Extract the (x, y) coordinate from the center of the cell holding the provided text.  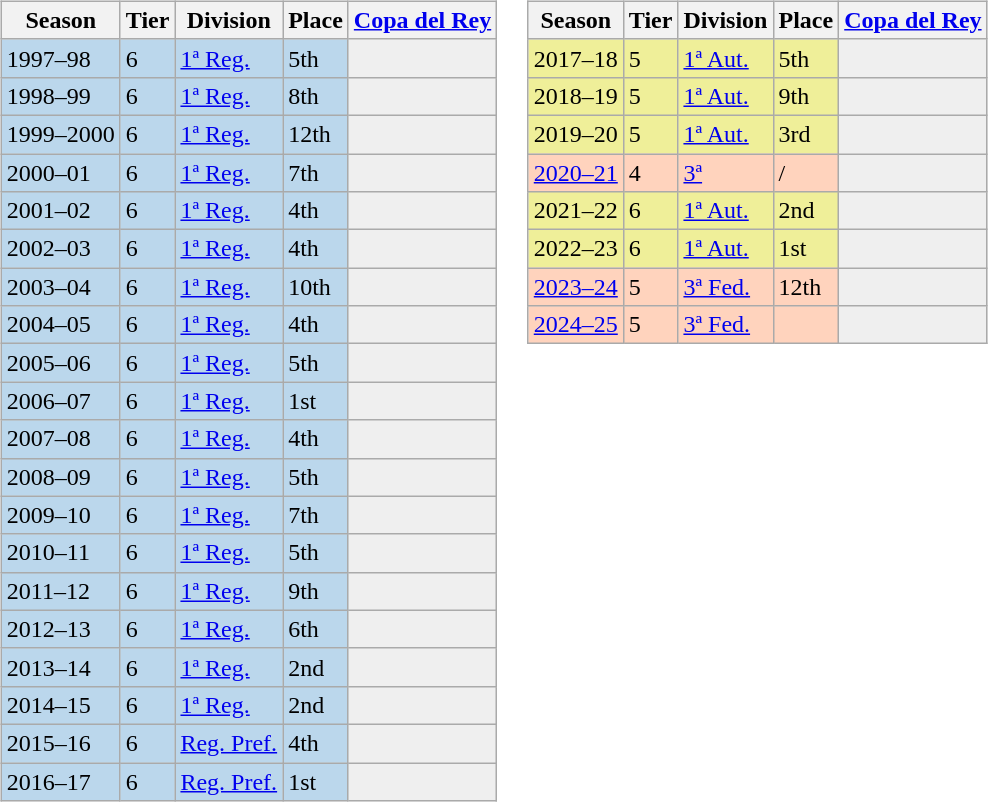
2011–12 (60, 591)
2012–13 (60, 629)
6th (316, 629)
2002–03 (60, 249)
4 (650, 173)
2020–21 (576, 173)
2013–14 (60, 667)
1998–99 (60, 96)
2005–06 (60, 363)
2017–18 (576, 58)
2008–09 (60, 477)
1997–98 (60, 58)
2023–24 (576, 287)
2024–25 (576, 325)
2019–20 (576, 134)
8th (316, 96)
3ª (726, 173)
2014–15 (60, 705)
2010–11 (60, 553)
10th (316, 287)
2007–08 (60, 439)
2021–22 (576, 211)
2003–04 (60, 287)
2000–01 (60, 173)
1999–2000 (60, 134)
2022–23 (576, 249)
2004–05 (60, 325)
2015–16 (60, 743)
3rd (806, 134)
/ (806, 173)
2001–02 (60, 211)
2016–17 (60, 781)
2009–10 (60, 515)
2006–07 (60, 401)
2018–19 (576, 96)
